Pinpoint the cell where the given text exists, returning its (X, Y) midpoint coordinate. 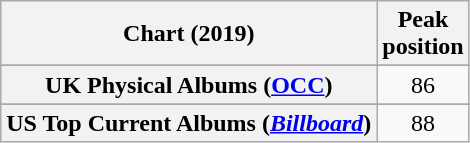
86 (423, 85)
Peakposition (423, 34)
88 (423, 123)
US Top Current Albums (Billboard) (189, 123)
UK Physical Albums (OCC) (189, 85)
Chart (2019) (189, 34)
